Pinpoint the cell where the given text exists, returning its [X, Y] midpoint coordinate. 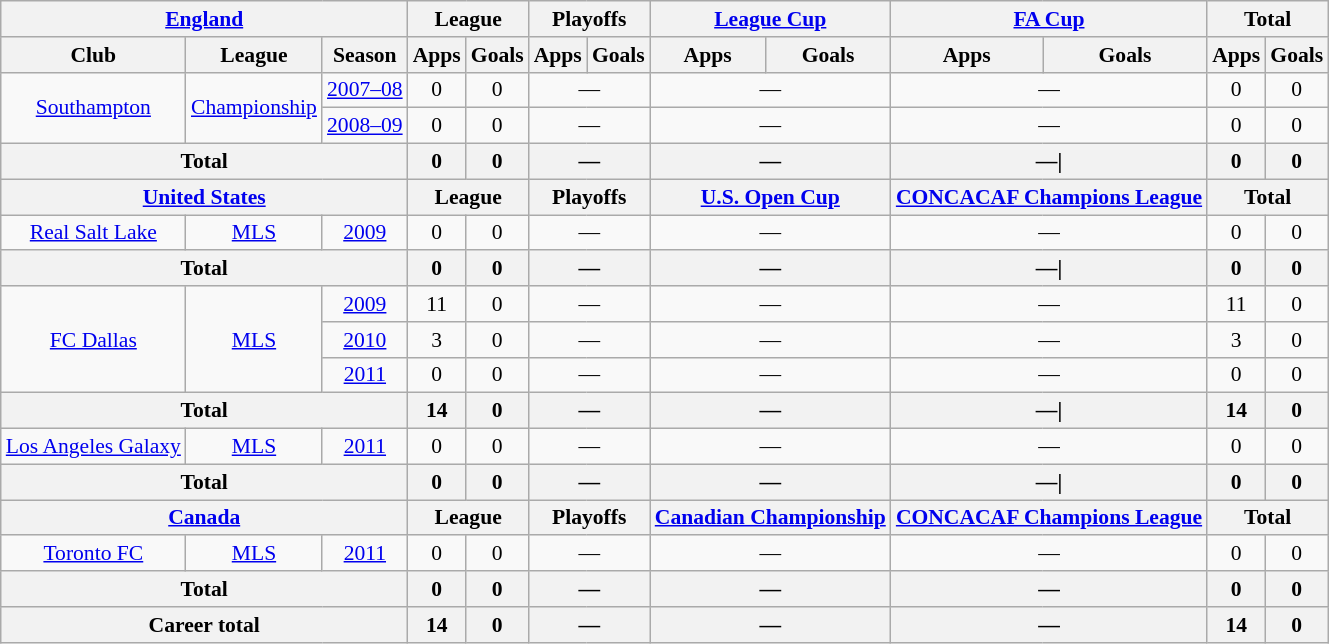
FA Cup [1049, 19]
Championship [254, 108]
Canada [204, 518]
England [204, 19]
United States [204, 197]
Real Salt Lake [94, 233]
Canadian Championship [770, 518]
Season [365, 55]
2010 [365, 340]
Career total [204, 625]
Southampton [94, 108]
U.S. Open Cup [770, 197]
FC Dallas [94, 340]
League Cup [770, 19]
2008–09 [365, 126]
2007–08 [365, 90]
Club [94, 55]
Los Angeles Galaxy [94, 447]
Toronto FC [94, 554]
